Search for the cell housing the specified text and yield its (X, Y) center coordinate. 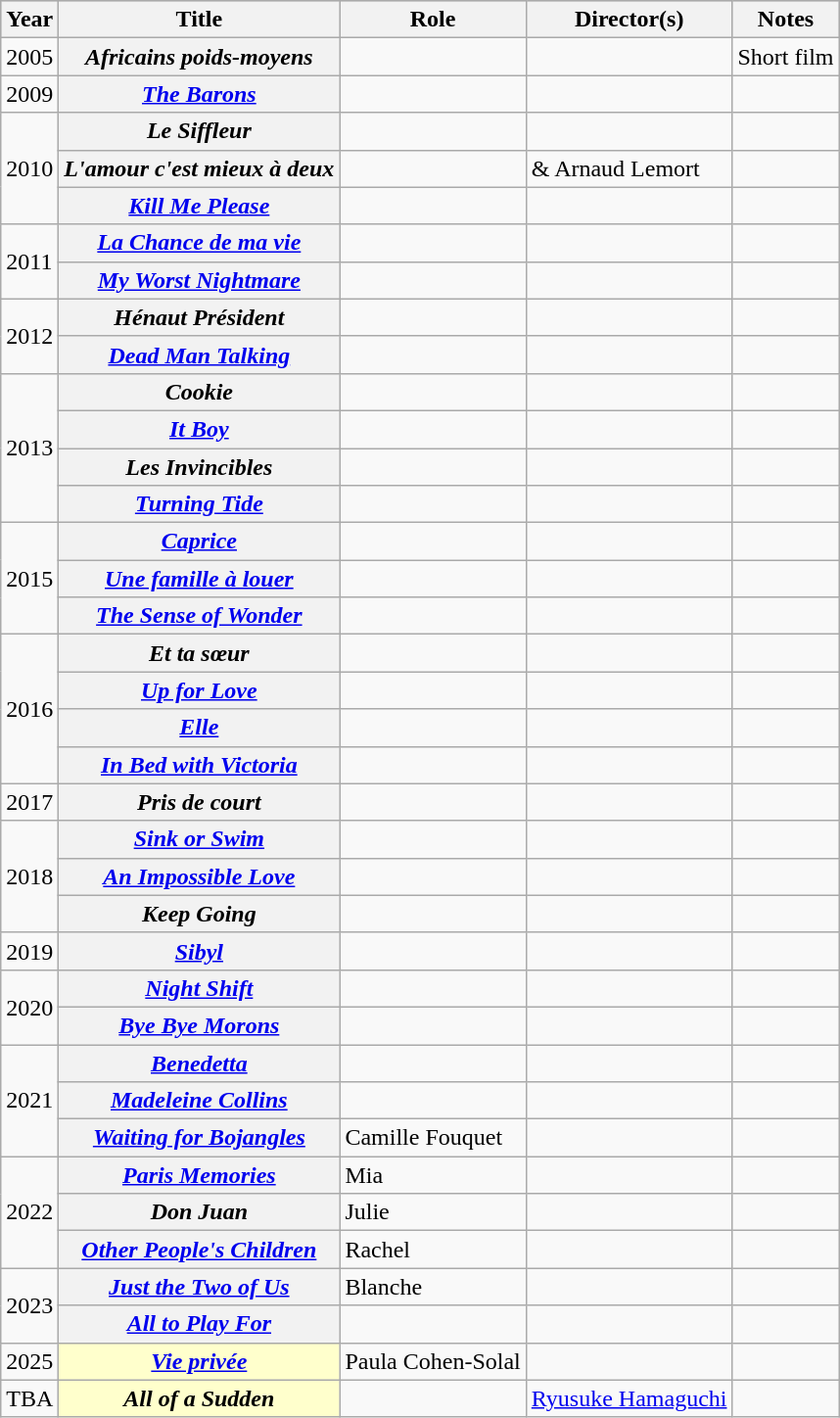
Bye Bye Morons (200, 1025)
2005 (29, 57)
2016 (29, 709)
Camille Fouquet (433, 1138)
Year (29, 20)
My Worst Nightmare (200, 280)
2019 (29, 951)
Night Shift (200, 988)
Elle (200, 728)
Kill Me Please (200, 206)
Title (200, 20)
Madeleine Collins (200, 1101)
Cookie (200, 392)
Role (433, 20)
2010 (29, 168)
Vie privée (200, 1361)
2018 (29, 876)
Sink or Swim (200, 839)
2015 (29, 579)
2022 (29, 1212)
All to Play For (200, 1324)
All of a Sudden (200, 1398)
L'amour c'est mieux à deux (200, 168)
Other People's Children (200, 1250)
Africains poids-moyens (200, 57)
Short film (785, 57)
Just the Two of Us (200, 1287)
La Chance de ma vie (200, 243)
Director(s) (629, 20)
Julie (433, 1212)
Mia (433, 1175)
An Impossible Love (200, 876)
2025 (29, 1361)
2013 (29, 448)
2021 (29, 1100)
& Arnaud Lemort (629, 168)
Waiting for Bojangles (200, 1138)
Paris Memories (200, 1175)
2009 (29, 94)
TBA (29, 1398)
Et ta sœur (200, 653)
2017 (29, 802)
Benedetta (200, 1063)
Blanche (433, 1287)
Pris de court (200, 802)
Rachel (433, 1250)
2020 (29, 1007)
Ryusuke Hamaguchi (629, 1398)
Caprice (200, 542)
Keep Going (200, 914)
Le Siffleur (200, 131)
2023 (29, 1305)
Les Invincibles (200, 467)
Dead Man Talking (200, 354)
2012 (29, 336)
Turning Tide (200, 504)
It Boy (200, 429)
In Bed with Victoria (200, 765)
Sibyl (200, 951)
The Sense of Wonder (200, 616)
Up for Love (200, 690)
Une famille à louer (200, 579)
Notes (785, 20)
Don Juan (200, 1212)
Hénaut Président (200, 317)
Paula Cohen-Solal (433, 1361)
2011 (29, 261)
The Barons (200, 94)
